Pinpoint the cell where the given text exists, returning its (x, y) midpoint coordinate. 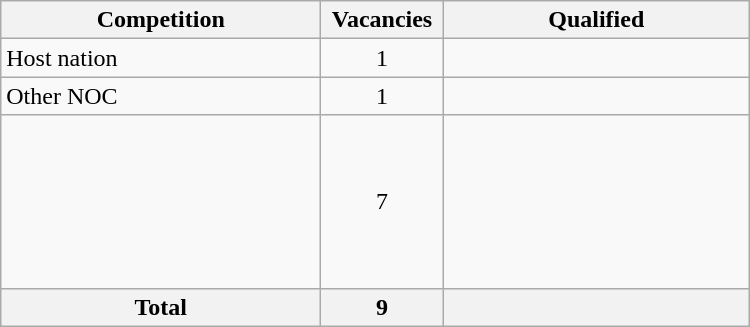
7 (382, 202)
Total (161, 307)
Host nation (161, 58)
Vacancies (382, 20)
Other NOC (161, 96)
Competition (161, 20)
Qualified (596, 20)
9 (382, 307)
